Search for the cell housing the specified text and yield its [x, y] center coordinate. 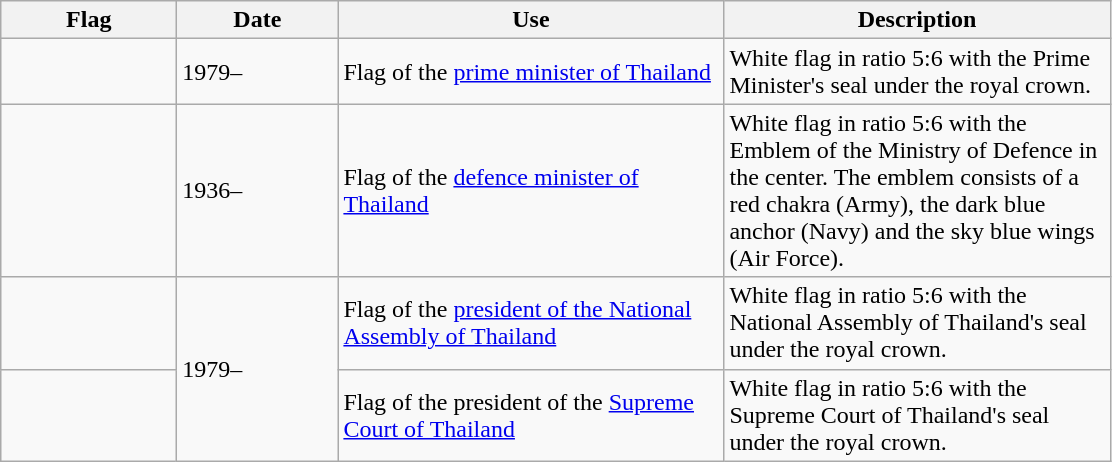
Flag [89, 20]
1936– [258, 190]
Description [917, 20]
White flag in ratio 5:6 with the Supreme Court of Thailand's seal under the royal crown. [917, 415]
Flag of the president of the Supreme Court of Thailand [531, 415]
Date [258, 20]
White flag in ratio 5:6 with the National Assembly of Thailand's seal under the royal crown. [917, 323]
White flag in ratio 5:6 with the Prime Minister's seal under the royal crown. [917, 72]
Flag of the prime minister of Thailand [531, 72]
Use [531, 20]
Flag of the president of the National Assembly of Thailand [531, 323]
Flag of the defence minister of Thailand [531, 190]
